Provide the [x, y] coordinate of the cell's center where the given text is located.  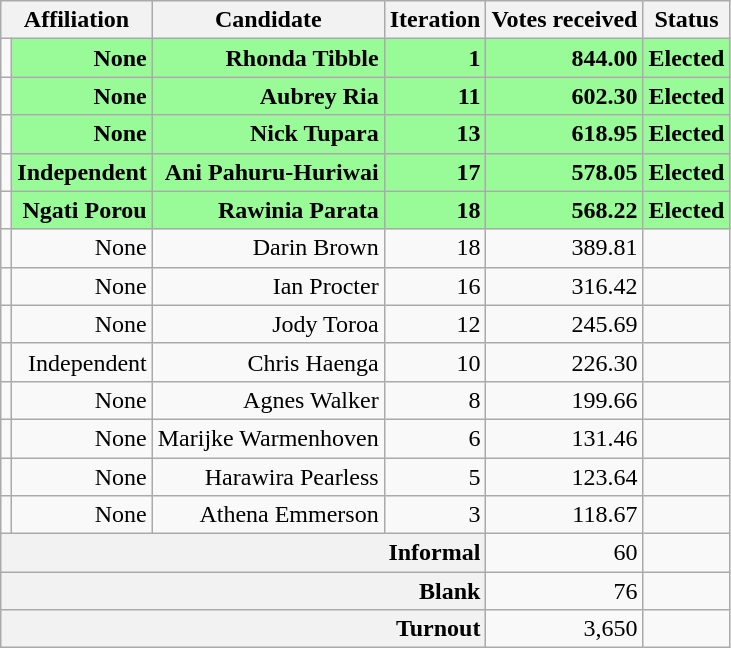
5 [435, 477]
60 [564, 553]
76 [564, 591]
8 [435, 400]
618.95 [564, 134]
Jody Toroa [268, 324]
Votes received [564, 20]
16 [435, 286]
11 [435, 96]
Ian Procter [268, 286]
Iteration [435, 20]
17 [435, 172]
199.66 [564, 400]
226.30 [564, 362]
316.42 [564, 286]
Candidate [268, 20]
Agnes Walker [268, 400]
Nick Tupara [268, 134]
Darin Brown [268, 248]
123.64 [564, 477]
1 [435, 58]
Status [686, 20]
578.05 [564, 172]
Aubrey Ria [268, 96]
6 [435, 438]
13 [435, 134]
Athena Emmerson [268, 515]
Blank [244, 591]
Chris Haenga [268, 362]
602.30 [564, 96]
Turnout [244, 629]
Rawinia Parata [268, 210]
844.00 [564, 58]
Harawira Pearless [268, 477]
Ani Pahuru-Huriwai [268, 172]
118.67 [564, 515]
131.46 [564, 438]
Affiliation [77, 20]
Marijke Warmenhoven [268, 438]
389.81 [564, 248]
12 [435, 324]
245.69 [564, 324]
Rhonda Tibble [268, 58]
10 [435, 362]
Ngati Porou [82, 210]
568.22 [564, 210]
Informal [244, 553]
3 [435, 515]
3,650 [564, 629]
